Detect which cell encompasses the target text, then output its [X, Y] center coordinate. 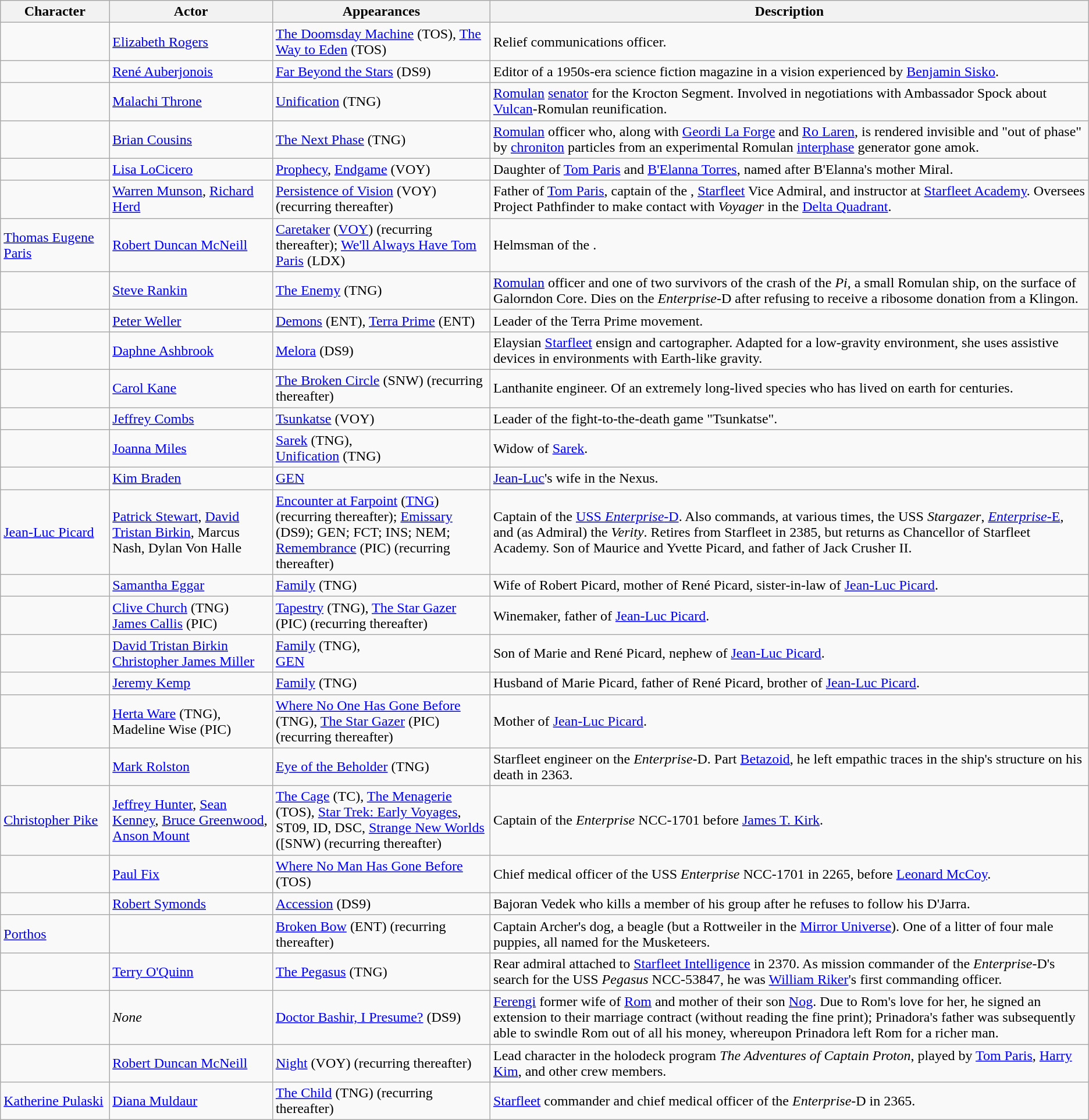
Far Beyond the Stars (DS9) [381, 72]
The Child (TNG) (recurring thereafter) [381, 1101]
Elizabeth Rogers [191, 42]
Samantha Eggar [191, 586]
Leader of the fight-to-the-death game "Tsunkatse". [789, 418]
Helmsman of the . [789, 245]
Peter Weller [191, 320]
Mark Rolston [191, 766]
Widow of Sarek. [789, 449]
The Cage (TC), The Menagerie (TOS), Star Trek: Early Voyages, ST09, ID, DSC, Strange New Worlds ([SNW) (recurring thereafter) [381, 820]
Katherine Pulaski [55, 1101]
Relief communications officer. [789, 42]
Winemaker, father of Jean-Luc Picard. [789, 615]
Malachi Throne [191, 101]
Broken Bow (ENT) (recurring thereafter) [381, 934]
Appearances [381, 12]
Tapestry (TNG), The Star Gazer (PIC) (recurring thereafter) [381, 615]
Actor [191, 12]
Sarek (TNG),Unification (TNG) [381, 449]
Jean-Luc's wife in the Nexus. [789, 479]
Captain of the Enterprise NCC-1701 before James T. Kirk. [789, 820]
The Next Phase (TNG) [381, 140]
The Broken Circle (SNW) (recurring thereafter) [381, 388]
Christopher Pike [55, 820]
Persistence of Vision (VOY) (recurring thereafter) [381, 199]
Terry O'Quinn [191, 971]
Romulan senator for the Krocton Segment. Involved in negotiations with Ambassador Spock about Vulcan-Romulan reunification. [789, 101]
Starfleet engineer on the Enterprise-D. Part Betazoid, he left empathic traces in the ship's structure on his death in 2363. [789, 766]
Captain Archer's dog, a beagle (but a Rottweiler in the Mirror Universe). One of a litter of four male puppies, all named for the Musketeers. [789, 934]
The Pegasus (TNG) [381, 971]
Husband of Marie Picard, father of René Picard, brother of Jean-Luc Picard. [789, 683]
Where No One Has Gone Before (TNG), The Star Gazer (PIC) (recurring thereafter) [381, 721]
None [191, 1017]
Jeffrey Combs [191, 418]
Melora (DS9) [381, 350]
Description [789, 12]
Robert Symonds [191, 904]
Lanthanite engineer. Of an extremely long-lived species who has lived on earth for centuries. [789, 388]
Daughter of Tom Paris and B'Elanna Torres, named after B'Elanna's mother Miral. [789, 169]
GEN [381, 479]
Steve Rankin [191, 291]
Joanna Miles [191, 449]
Encounter at Farpoint (TNG) (recurring thereafter); Emissary (DS9); GEN; FCT; INS; NEM; Remembrance (PIC) (recurring thereafter) [381, 532]
The Enemy (TNG) [381, 291]
Bajoran Vedek who kills a member of his group after he refuses to follow his D'Jarra. [789, 904]
Caretaker (VOY) (recurring thereafter); We'll Always Have Tom Paris (LDX) [381, 245]
Character [55, 12]
Porthos [55, 934]
Diana Muldaur [191, 1101]
Jean-Luc Picard [55, 532]
Daphne Ashbrook [191, 350]
Patrick Stewart, David Tristan Birkin, Marcus Nash, Dylan Von Halle [191, 532]
Starfleet commander and chief medical officer of the Enterprise-D in 2365. [789, 1101]
Kim Braden [191, 479]
Lisa LoCicero [191, 169]
Jeffrey Hunter, Sean Kenney, Bruce Greenwood, Anson Mount [191, 820]
David Tristan BirkinChristopher James Miller [191, 654]
Night (VOY) (recurring thereafter) [381, 1063]
Clive Church (TNG)James Callis (PIC) [191, 615]
Doctor Bashir, I Presume? (DS9) [381, 1017]
Where No Man Has Gone Before (TOS) [381, 873]
Chief medical officer of the USS Enterprise NCC-1701 in 2265, before Leonard McCoy. [789, 873]
Paul Fix [191, 873]
Unification (TNG) [381, 101]
Accession (DS9) [381, 904]
Mother of Jean-Luc Picard. [789, 721]
Son of Marie and René Picard, nephew of Jean-Luc Picard. [789, 654]
Leader of the Terra Prime movement. [789, 320]
Jeremy Kemp [191, 683]
Carol Kane [191, 388]
Prophecy, Endgame (VOY) [381, 169]
Eye of the Beholder (TNG) [381, 766]
René Auberjonois [191, 72]
Demons (ENT), Terra Prime (ENT) [381, 320]
Editor of a 1950s-era science fiction magazine in a vision experienced by Benjamin Sisko. [789, 72]
The Doomsday Machine (TOS), The Way to Eden (TOS) [381, 42]
Warren Munson, Richard Herd [191, 199]
Wife of Robert Picard, mother of René Picard, sister-in-law of Jean-Luc Picard. [789, 586]
Thomas Eugene Paris [55, 245]
Herta Ware (TNG), Madeline Wise (PIC) [191, 721]
Brian Cousins [191, 140]
Family (TNG), GEN [381, 654]
Lead character in the holodeck program The Adventures of Captain Proton, played by Tom Paris, Harry Kim, and other crew members. [789, 1063]
Tsunkatse (VOY) [381, 418]
